Find where the given text appears and provide that cell's center as (x, y) coordinate. 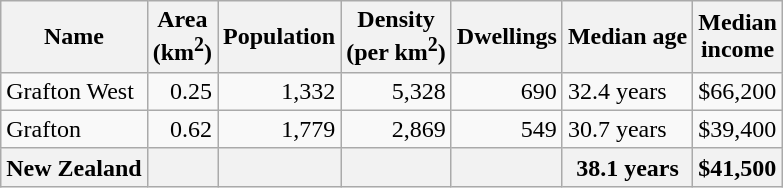
30.7 years (627, 129)
5,328 (396, 91)
$39,400 (738, 129)
2,869 (396, 129)
Median age (627, 37)
1,332 (280, 91)
1,779 (280, 129)
Density(per km2) (396, 37)
Medianincome (738, 37)
$41,500 (738, 167)
New Zealand (74, 167)
32.4 years (627, 91)
Grafton West (74, 91)
Population (280, 37)
Grafton (74, 129)
549 (506, 129)
690 (506, 91)
$66,200 (738, 91)
Name (74, 37)
Dwellings (506, 37)
0.25 (182, 91)
0.62 (182, 129)
Area(km2) (182, 37)
38.1 years (627, 167)
